Determine the [x, y] coordinate at the center of the cell enclosing the given text.  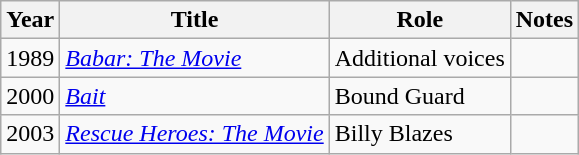
Bait [194, 96]
Year [30, 20]
Title [194, 20]
Bound Guard [420, 96]
Notes [544, 20]
Additional voices [420, 58]
1989 [30, 58]
2000 [30, 96]
Role [420, 20]
Babar: The Movie [194, 58]
2003 [30, 134]
Billy Blazes [420, 134]
Rescue Heroes: The Movie [194, 134]
